Capture the cell that displays the provided text and extract its [x, y] central coordinate. 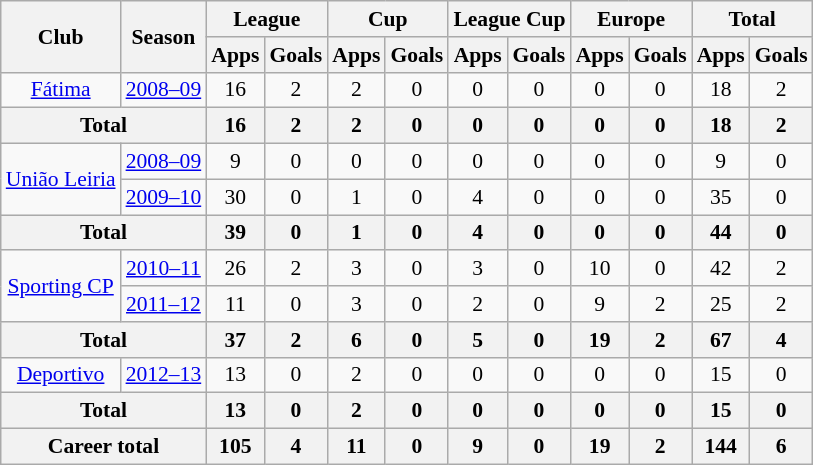
Europe [632, 19]
Fátima [61, 90]
25 [721, 304]
2011–12 [164, 304]
144 [721, 447]
Cup [388, 19]
5 [478, 340]
Club [61, 36]
Season [164, 36]
Sporting CP [61, 286]
37 [235, 340]
League Cup [509, 19]
2012–13 [164, 375]
26 [235, 269]
League [266, 19]
2009–10 [164, 197]
44 [721, 233]
Deportivo [61, 375]
35 [721, 197]
67 [721, 340]
105 [235, 447]
10 [600, 269]
42 [721, 269]
39 [235, 233]
Career total [104, 447]
2010–11 [164, 269]
30 [235, 197]
União Leiria [61, 180]
